Pinpoint the cell where the given text exists, returning its (x, y) midpoint coordinate. 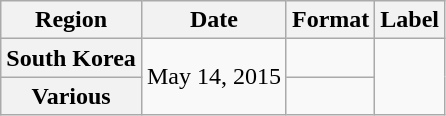
South Korea (72, 58)
Format (330, 20)
Various (72, 96)
Label (410, 20)
Region (72, 20)
Date (214, 20)
May 14, 2015 (214, 77)
